Return (X, Y) of the center of cell containing provided text 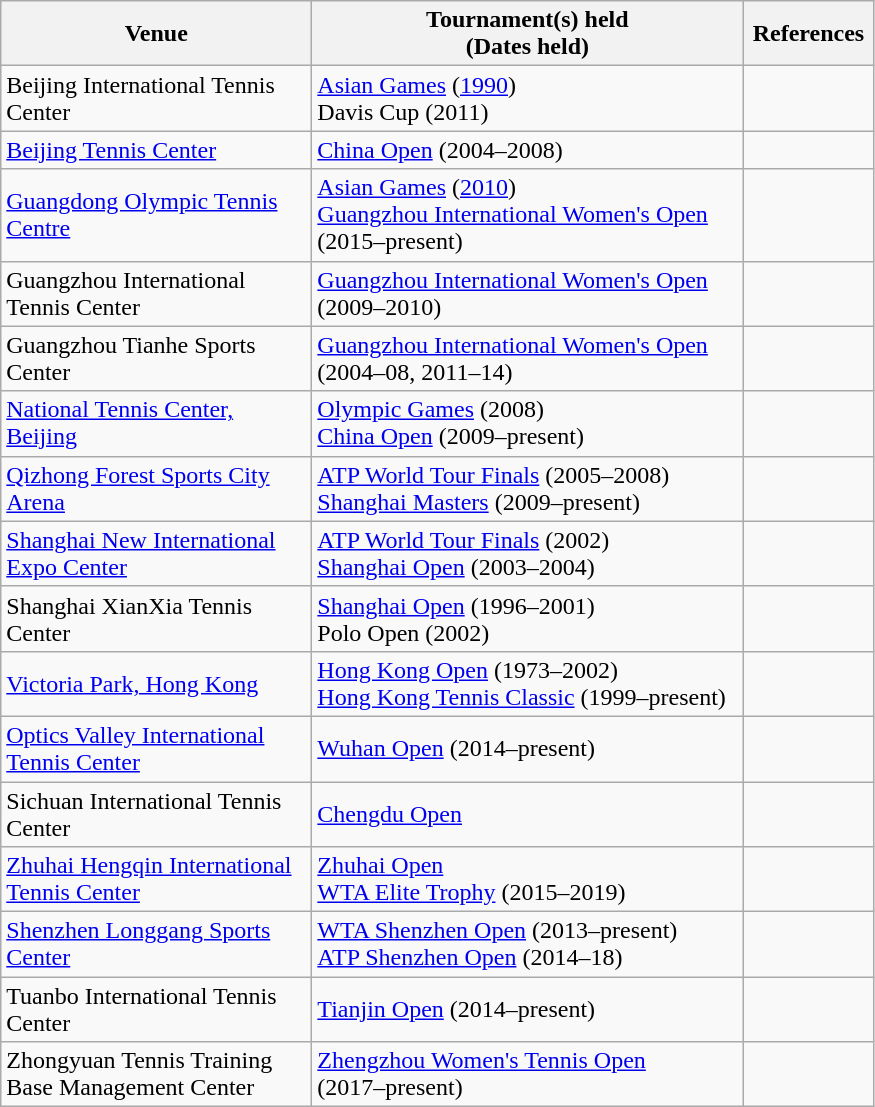
China Open (2004–2008) (528, 150)
Zhuhai OpenWTA Elite Trophy (2015–2019) (528, 880)
Guangzhou International Women's Open (2009–2010) (528, 294)
Wuhan Open (2014–present) (528, 748)
Olympic Games (2008)China Open (2009–present) (528, 424)
Guangzhou International Tennis Center (156, 294)
Shanghai New International Expo Center (156, 554)
National Tennis Center, Beijing (156, 424)
Tianjin Open (2014–present) (528, 1010)
Asian Games (2010)Guangzhou International Women's Open (2015–present) (528, 215)
Asian Games (1990)Davis Cup (2011) (528, 98)
Optics Valley International Tennis Center (156, 748)
Shanghai Open (1996–2001)Polo Open (2002) (528, 618)
Hong Kong Open (1973–2002) Hong Kong Tennis Classic (1999–present) (528, 684)
Shanghai XianXia Tennis Center (156, 618)
Zhengzhou Women's Tennis Open(2017–present) (528, 1074)
References (808, 34)
Zhongyuan Tennis Training Base Management Center (156, 1074)
Sichuan International Tennis Center (156, 814)
Tuanbo International Tennis Center (156, 1010)
Shenzhen Longgang Sports Center (156, 944)
Tournament(s) held(Dates held) (528, 34)
Qizhong Forest Sports City Arena (156, 488)
Chengdu Open (528, 814)
Beijing Tennis Center (156, 150)
Beijing International Tennis Center (156, 98)
Venue (156, 34)
Zhuhai Hengqin International Tennis Center (156, 880)
WTA Shenzhen Open (2013–present)ATP Shenzhen Open (2014–18) (528, 944)
Guangzhou International Women's Open (2004–08, 2011–14) (528, 358)
Guangdong Olympic Tennis Centre (156, 215)
Victoria Park, Hong Kong (156, 684)
Guangzhou Tianhe Sports Center (156, 358)
ATP World Tour Finals (2005–2008)Shanghai Masters (2009–present) (528, 488)
ATP World Tour Finals (2002)Shanghai Open (2003–2004) (528, 554)
